From the cell containing the given text, extract its center point as [x, y] coordinate. 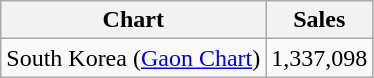
Sales [320, 20]
1,337,098 [320, 58]
Chart [134, 20]
South Korea (Gaon Chart) [134, 58]
